Determine the [x, y] coordinate at the center of the cell enclosing the given text.  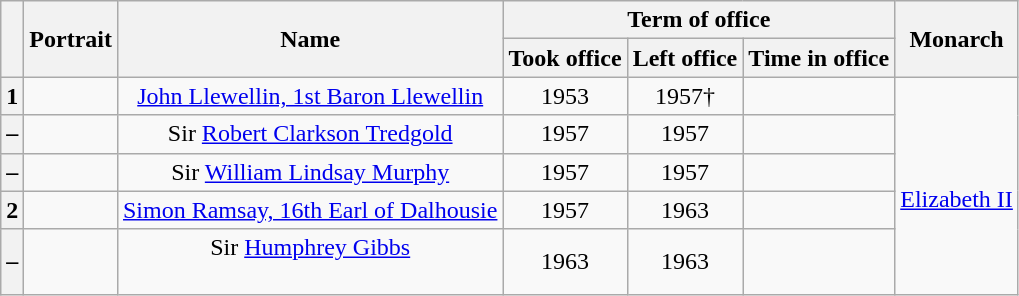
Monarch [957, 39]
1 [12, 96]
Left office [685, 58]
Sir Robert Clarkson Tredgold [310, 134]
Portrait [71, 39]
John Llewellin, 1st Baron Llewellin [310, 96]
1953 [565, 96]
Term of office [699, 20]
Sir Humphrey Gibbs [310, 262]
1957† [685, 96]
Name [310, 39]
Simon Ramsay, 16th Earl of Dalhousie [310, 210]
Time in office [819, 58]
Elizabeth II [957, 186]
Took office [565, 58]
2 [12, 210]
Sir William Lindsay Murphy [310, 172]
